Locate the cell with the specified text and output its (X, Y) center coordinate. 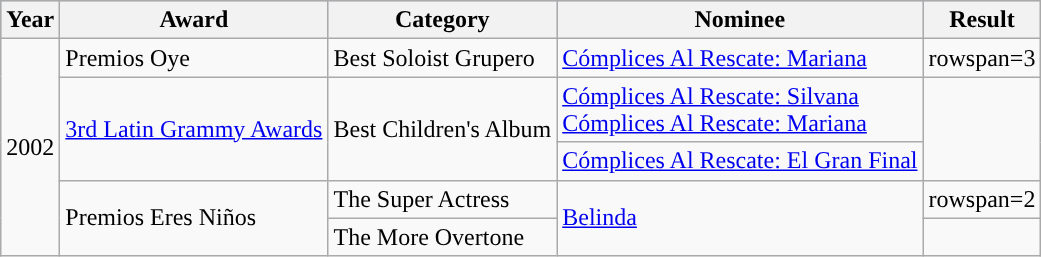
rowspan=2 (982, 199)
Best Children's Album (442, 128)
Cómplices Al Rescate: Mariana (740, 58)
The Super Actress (442, 199)
2002 (30, 148)
Best Soloist Grupero (442, 58)
Cómplices Al Rescate: El Gran Final (740, 161)
Premios Eres Niños (194, 218)
Premios Oye (194, 58)
Year (30, 20)
Result (982, 20)
Award (194, 20)
Category (442, 20)
The More Overtone (442, 237)
rowspan=3 (982, 58)
Nominee (740, 20)
Cómplices Al Rescate: SilvanaCómplices Al Rescate: Mariana (740, 110)
Belinda (740, 218)
3rd Latin Grammy Awards (194, 128)
